Pinpoint the cell where the given text exists, returning its (X, Y) midpoint coordinate. 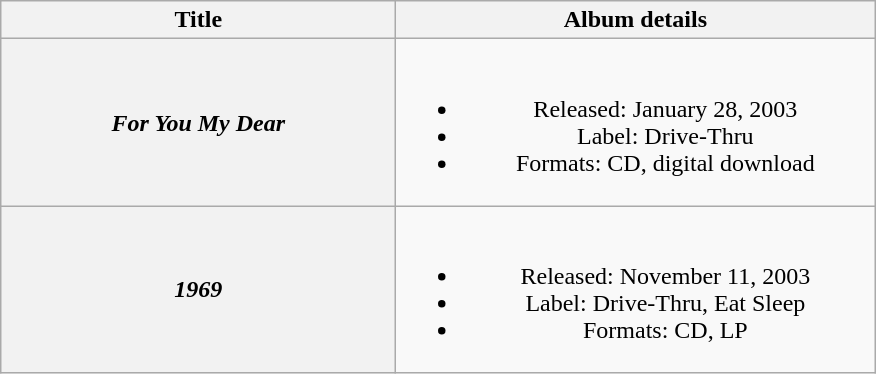
Album details (636, 20)
1969 (198, 290)
Title (198, 20)
Released: November 11, 2003Label: Drive-Thru, Eat SleepFormats: CD, LP (636, 290)
For You My Dear (198, 122)
Released: January 28, 2003Label: Drive-ThruFormats: CD, digital download (636, 122)
